Extract the [X, Y] coordinate from the center of the cell holding the provided text.  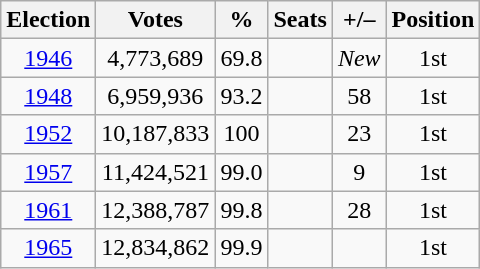
1965 [48, 248]
Position [433, 20]
Seats [300, 20]
Election [48, 20]
12,388,787 [156, 210]
1946 [48, 58]
% [242, 20]
4,773,689 [156, 58]
10,187,833 [156, 134]
1961 [48, 210]
100 [242, 134]
New [359, 58]
99.8 [242, 210]
12,834,862 [156, 248]
23 [359, 134]
1957 [48, 172]
99.0 [242, 172]
Votes [156, 20]
1952 [48, 134]
28 [359, 210]
58 [359, 96]
11,424,521 [156, 172]
99.9 [242, 248]
69.8 [242, 58]
+/– [359, 20]
6,959,936 [156, 96]
93.2 [242, 96]
1948 [48, 96]
9 [359, 172]
